Provide the (x, y) coordinate of the cell's center where the given text is located.  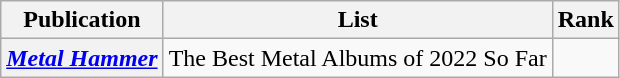
Publication (82, 20)
List (358, 20)
Rank (586, 20)
The Best Metal Albums of 2022 So Far (358, 58)
Metal Hammer (82, 58)
